Return (X, Y) of the center of cell containing provided text 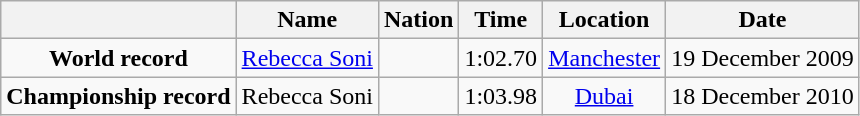
World record (118, 58)
Dubai (604, 96)
1:03.98 (501, 96)
Name (307, 20)
1:02.70 (501, 58)
19 December 2009 (763, 58)
18 December 2010 (763, 96)
Championship record (118, 96)
Location (604, 20)
Date (763, 20)
Nation (418, 20)
Time (501, 20)
Manchester (604, 58)
